Determine the (x, y) coordinate at the center of the cell enclosing the given text.  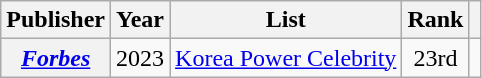
Forbes (56, 58)
Korea Power Celebrity (286, 58)
23rd (436, 58)
Year (140, 20)
List (286, 20)
Rank (436, 20)
Publisher (56, 20)
2023 (140, 58)
